Return the [x, y] coordinate for the center point of the cell that contains the specified text.  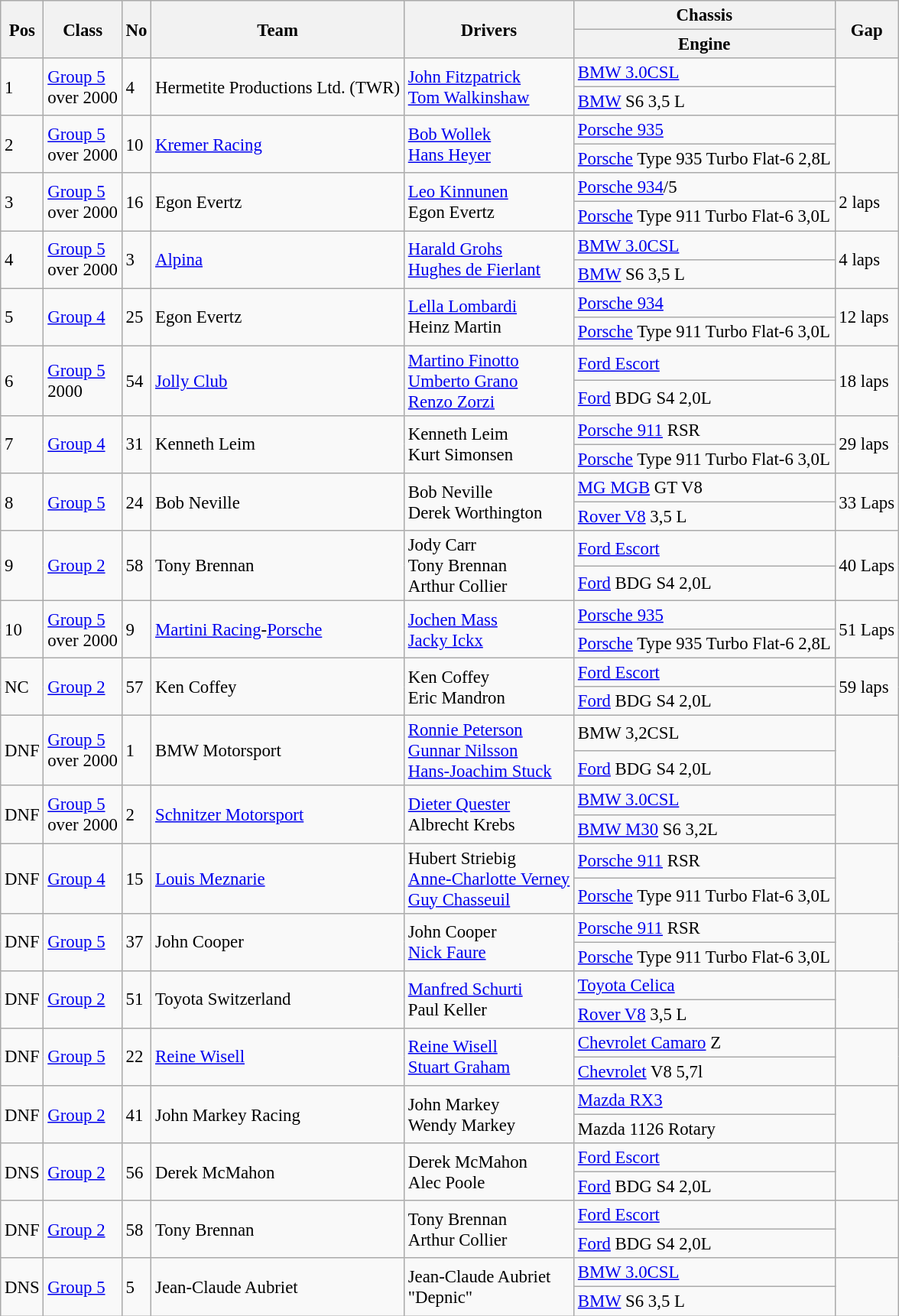
Pos [22, 29]
John FitzpatrickTom Walkinshaw [488, 87]
Mazda RX3 [705, 1100]
22 [136, 1057]
Jochen MassJacky Ickx [488, 630]
Drivers [488, 29]
Schnitzer Motorsport [278, 815]
Ken Coffey [278, 687]
51 [136, 1000]
Martini Racing-Porsche [278, 630]
Porsche 934 [705, 303]
Tony BrennanArthur Collier [488, 1230]
Kremer Racing [278, 144]
Manfred SchurtiPaul Keller [488, 1000]
Team [278, 29]
37 [136, 942]
Bob NevilleDerek Worthington [488, 502]
Jolly Club [278, 381]
Porsche 934/5 [705, 187]
BMW M30 S6 3,2L [705, 829]
41 [136, 1115]
Kenneth Leim [278, 445]
MG MGB GT V8 [705, 488]
6 [22, 381]
51 Laps [867, 630]
Dieter QuesterAlbrecht Krebs [488, 815]
BMW 3,2CSL [705, 733]
Chevrolet V8 5,7l [705, 1071]
Reine WisellStuart Graham [488, 1057]
John CooperNick Faure [488, 942]
4 laps [867, 260]
Group 5 2000 [83, 381]
Jean-Claude Aubriet [278, 1288]
56 [136, 1171]
Toyota Celica [705, 986]
25 [136, 317]
Alpina [278, 260]
Derek McMahonAlec Poole [488, 1171]
33 Laps [867, 502]
BMW Motorsport [278, 751]
29 laps [867, 445]
Kenneth LeimKurt Simonsen [488, 445]
Derek McMahon [278, 1171]
2 laps [867, 202]
24 [136, 502]
40 Laps [867, 566]
54 [136, 381]
57 [136, 687]
15 [136, 879]
Hubert StriebigAnne-Charlotte VerneyGuy Chasseuil [488, 879]
Leo KinnunenEgon Evertz [488, 202]
Engine [705, 44]
Ronnie PetersonGunnar NilssonHans-Joachim Stuck [488, 751]
7 [22, 445]
Jody CarrTony BrennanArthur Collier [488, 566]
Reine Wisell [278, 1057]
31 [136, 445]
8 [22, 502]
59 laps [867, 687]
Jean-Claude Aubriet"Depnic" [488, 1288]
Hermetite Productions Ltd. (TWR) [278, 87]
John Cooper [278, 942]
Bob WollekHans Heyer [488, 144]
Harald GrohsHughes de Fierlant [488, 260]
Mazda 1126 Rotary [705, 1129]
NC [22, 687]
No [136, 29]
John Markey Racing [278, 1115]
18 laps [867, 381]
16 [136, 202]
Chevrolet Camaro Z [705, 1043]
Louis Meznarie [278, 879]
Martino FinottoUmberto GranoRenzo Zorzi [488, 381]
Toyota Switzerland [278, 1000]
Class [83, 29]
12 laps [867, 317]
Bob Neville [278, 502]
Lella LombardiHeinz Martin [488, 317]
Gap [867, 29]
John MarkeyWendy Markey [488, 1115]
Chassis [705, 15]
Ken CoffeyEric Mandron [488, 687]
